Locate the cell with the specified text and output its [x, y] center coordinate. 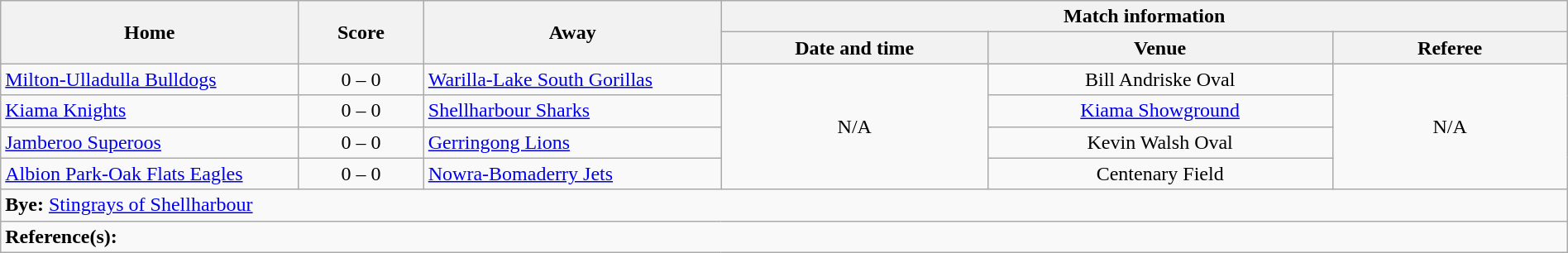
Home [150, 32]
Venue [1159, 48]
Bill Andriske Oval [1159, 79]
Milton-Ulladulla Bulldogs [150, 79]
Centenary Field [1159, 174]
Date and time [854, 48]
Albion Park-Oak Flats Eagles [150, 174]
Referee [1450, 48]
Away [572, 32]
Jamberoo Superoos [150, 142]
Kiama Knights [150, 111]
Match information [1145, 17]
Gerringong Lions [572, 142]
Shellharbour Sharks [572, 111]
Warilla-Lake South Gorillas [572, 79]
Nowra-Bomaderry Jets [572, 174]
Bye: Stingrays of Shellharbour [784, 205]
Reference(s): [784, 236]
Score [361, 32]
Kevin Walsh Oval [1159, 142]
Kiama Showground [1159, 111]
